Detect which cell encompasses the target text, then output its (X, Y) center coordinate. 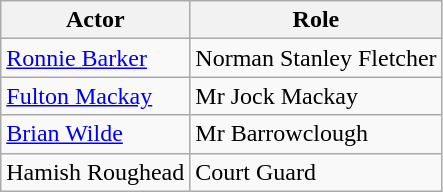
Fulton Mackay (96, 96)
Hamish Roughead (96, 172)
Actor (96, 20)
Mr Barrowclough (316, 134)
Norman Stanley Fletcher (316, 58)
Role (316, 20)
Ronnie Barker (96, 58)
Brian Wilde (96, 134)
Mr Jock Mackay (316, 96)
Court Guard (316, 172)
